Capture the cell that displays the provided text and extract its (X, Y) central coordinate. 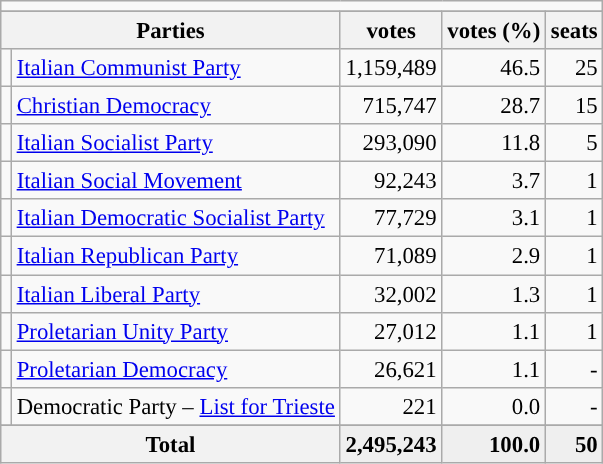
Italian Democratic Socialist Party (176, 219)
2,495,243 (391, 444)
77,729 (391, 219)
28.7 (494, 106)
46.5 (494, 68)
Italian Republican Party (176, 256)
15 (574, 106)
715,747 (391, 106)
Italian Socialist Party (176, 143)
Proletarian Democracy (176, 369)
1,159,489 (391, 68)
2.9 (494, 256)
Total (170, 444)
32,002 (391, 294)
25 (574, 68)
5 (574, 143)
Italian Liberal Party (176, 294)
1.3 (494, 294)
votes (%) (494, 31)
Proletarian Unity Party (176, 331)
seats (574, 31)
50 (574, 444)
26,621 (391, 369)
100.0 (494, 444)
Italian Communist Party (176, 68)
11.8 (494, 143)
Democratic Party – List for Trieste (176, 406)
221 (391, 406)
293,090 (391, 143)
Christian Democracy (176, 106)
0.0 (494, 406)
3.7 (494, 181)
92,243 (391, 181)
Parties (170, 31)
71,089 (391, 256)
Italian Social Movement (176, 181)
3.1 (494, 219)
votes (391, 31)
27,012 (391, 331)
